Locate the cell with the specified text and output its (X, Y) center coordinate. 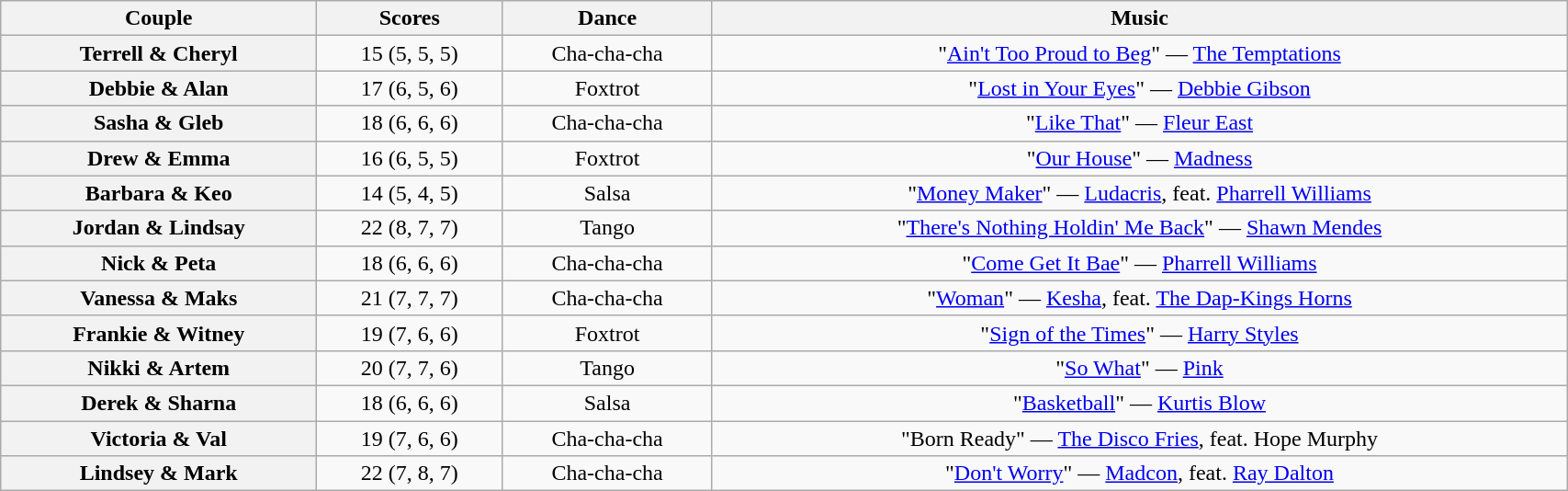
21 (7, 7, 7) (410, 298)
17 (6, 5, 6) (410, 88)
Music (1139, 18)
16 (6, 5, 5) (410, 158)
22 (8, 7, 7) (410, 228)
15 (5, 5, 5) (410, 53)
"Sign of the Times" — Harry Styles (1139, 333)
22 (7, 8, 7) (410, 474)
Nikki & Artem (159, 368)
14 (5, 4, 5) (410, 193)
Scores (410, 18)
Drew & Emma (159, 158)
"Basketball" — Kurtis Blow (1139, 403)
Debbie & Alan (159, 88)
"Our House" — Madness (1139, 158)
20 (7, 7, 6) (410, 368)
Jordan & Lindsay (159, 228)
Terrell & Cheryl (159, 53)
"Come Get It Bae" — Pharrell Williams (1139, 263)
Nick & Peta (159, 263)
Victoria & Val (159, 439)
"Ain't Too Proud to Beg" — The Temptations (1139, 53)
"Don't Worry" — Madcon, feat. Ray Dalton (1139, 474)
Vanessa & Maks (159, 298)
Barbara & Keo (159, 193)
Derek & Sharna (159, 403)
"Lost in Your Eyes" — Debbie Gibson (1139, 88)
"Money Maker" — Ludacris, feat. Pharrell Williams (1139, 193)
"Born Ready" — The Disco Fries, feat. Hope Murphy (1139, 439)
"Like That" — Fleur East (1139, 123)
Lindsey & Mark (159, 474)
Couple (159, 18)
"So What" — Pink (1139, 368)
Sasha & Gleb (159, 123)
"Woman" — Kesha, feat. The Dap-Kings Horns (1139, 298)
Dance (608, 18)
"There's Nothing Holdin' Me Back" — Shawn Mendes (1139, 228)
Frankie & Witney (159, 333)
